Search for the cell housing the specified text and yield its (X, Y) center coordinate. 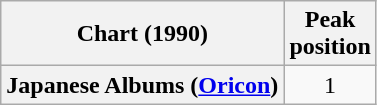
Chart (1990) (142, 34)
Peak position (330, 34)
1 (330, 85)
Japanese Albums (Oricon) (142, 85)
